Locate the cell with the specified text and output its (X, Y) center coordinate. 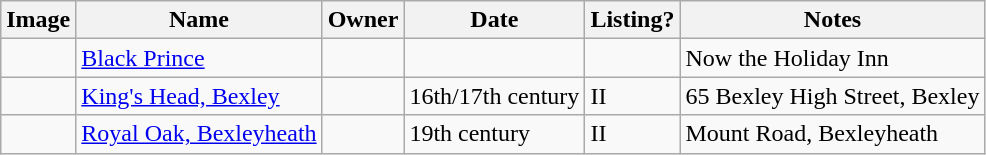
Notes (832, 20)
16th/17th century (494, 96)
Now the Holiday Inn (832, 58)
Mount Road, Bexleyheath (832, 134)
Image (38, 20)
Listing? (632, 20)
19th century (494, 134)
65 Bexley High Street, Bexley (832, 96)
King's Head, Bexley (199, 96)
Black Prince (199, 58)
Royal Oak, Bexleyheath (199, 134)
Owner (363, 20)
Name (199, 20)
Date (494, 20)
